Pinpoint the cell where the given text exists, returning its (X, Y) midpoint coordinate. 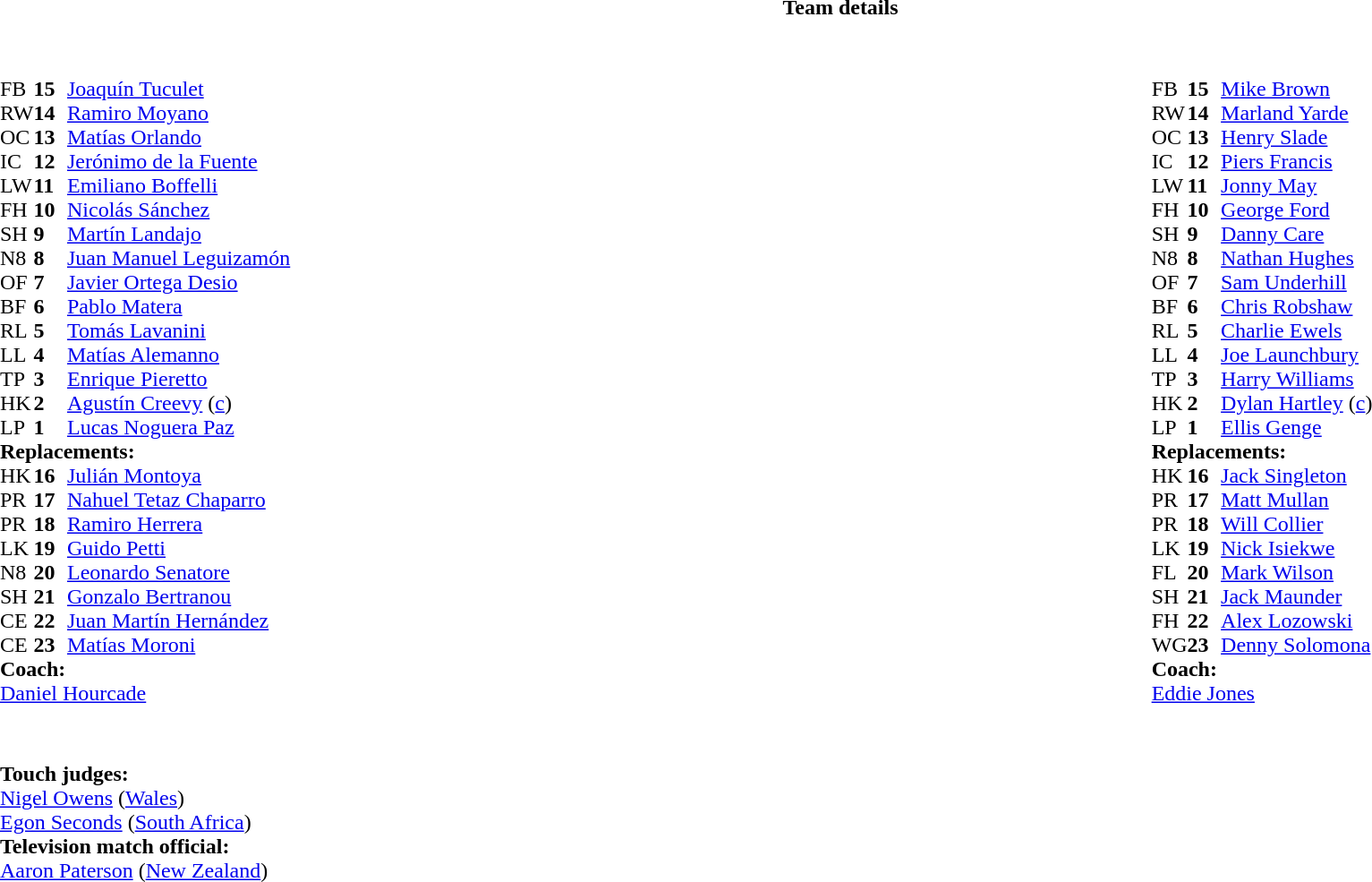
FL (1170, 573)
Jack Singleton (1296, 476)
Piers Francis (1296, 161)
Chris Robshaw (1296, 306)
Javier Ortega Desio (179, 283)
Joaquín Tuculet (179, 90)
Alex Lozowski (1296, 621)
Guido Petti (179, 548)
Daniel Hourcade (145, 693)
Charlie Ewels (1296, 331)
Jerónimo de la Fuente (179, 161)
Nahuel Tetaz Chaparro (179, 500)
Agustín Creevy (c) (179, 403)
Henry Slade (1296, 138)
Matías Moroni (179, 645)
Juan Martín Hernández (179, 621)
Joe Launchbury (1296, 355)
WG (1170, 645)
Matías Orlando (179, 138)
Lucas Noguera Paz (179, 428)
Marland Yarde (1296, 113)
Nathan Hughes (1296, 258)
Nicolás Sánchez (179, 210)
Juan Manuel Leguizamón (179, 258)
Emiliano Boffelli (179, 186)
Coach: (145, 670)
Martín Landajo (179, 235)
Ramiro Herrera (179, 525)
Gonzalo Bertranou (179, 596)
Replacements: (145, 451)
Matt Mullan (1296, 500)
Ramiro Moyano (179, 113)
Jack Maunder (1296, 596)
George Ford (1296, 210)
Mike Brown (1296, 90)
Harry Williams (1296, 380)
Julián Montoya (179, 476)
Leonardo Senatore (179, 573)
Ellis Genge (1296, 428)
Dylan Hartley (c) (1296, 403)
Mark Wilson (1296, 573)
Matías Alemanno (179, 355)
Tomás Lavanini (179, 331)
Danny Care (1296, 235)
Enrique Pieretto (179, 380)
Denny Solomona (1296, 645)
Will Collier (1296, 525)
Pablo Matera (179, 306)
Jonny May (1296, 186)
Sam Underhill (1296, 283)
Nick Isiekwe (1296, 548)
